Identify which cell holds the provided text, then report its (X, Y) central coordinate. 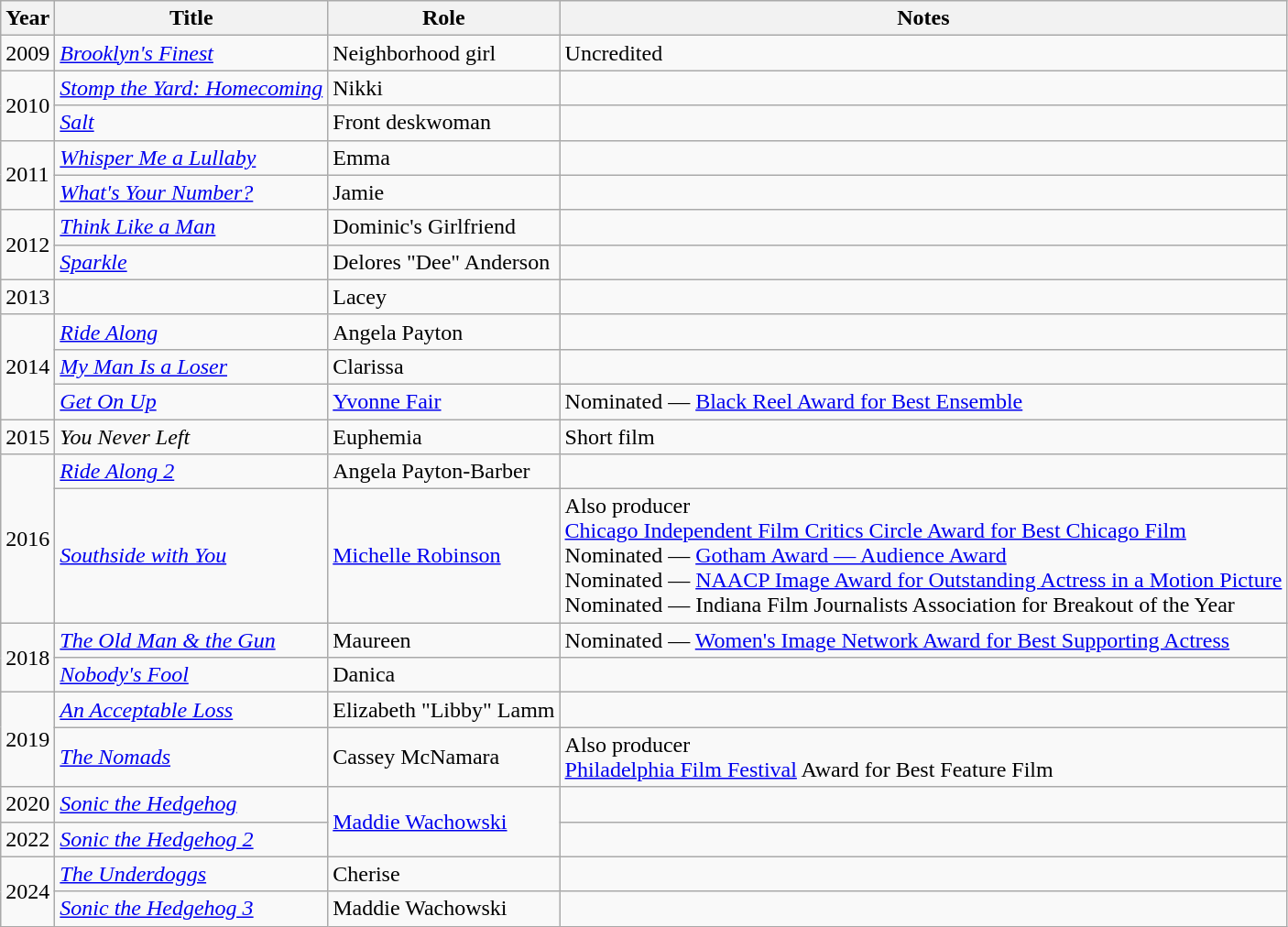
Ride Along (191, 332)
2012 (27, 245)
2010 (27, 105)
Euphemia (443, 437)
Lacey (443, 297)
Cassey McNamara (443, 757)
Nobody's Fool (191, 675)
2013 (27, 297)
Sonic the Hedgehog 3 (191, 909)
Brooklyn's Finest (191, 53)
Whisper Me a Lullaby (191, 158)
2020 (27, 804)
What's Your Number? (191, 192)
2011 (27, 175)
The Nomads (191, 757)
Salt (191, 123)
Neighborhood girl (443, 53)
2018 (27, 658)
Notes (923, 18)
Jamie (443, 192)
Cherise (443, 874)
Role (443, 18)
Title (191, 18)
2014 (27, 366)
Get On Up (191, 401)
Emma (443, 158)
Clarissa (443, 366)
The Underdoggs (191, 874)
Danica (443, 675)
Sparkle (191, 262)
2019 (27, 740)
2024 (27, 891)
Southside with You (191, 556)
Front deskwoman (443, 123)
Ride Along 2 (191, 472)
Yvonne Fair (443, 401)
Nominated — Women's Image Network Award for Best Supporting Actress (923, 640)
2009 (27, 53)
Angela Payton-Barber (443, 472)
Uncredited (923, 53)
Elizabeth "Libby" Lamm (443, 710)
Also producerPhiladelphia Film Festival Award for Best Feature Film (923, 757)
Think Like a Man (191, 227)
Nikki (443, 88)
Maureen (443, 640)
Year (27, 18)
Dominic's Girlfriend (443, 227)
You Never Left (191, 437)
Angela Payton (443, 332)
Short film (923, 437)
The Old Man & the Gun (191, 640)
2016 (27, 539)
Sonic the Hedgehog 2 (191, 839)
Michelle Robinson (443, 556)
Nominated — Black Reel Award for Best Ensemble (923, 401)
2015 (27, 437)
Sonic the Hedgehog (191, 804)
Stomp the Yard: Homecoming (191, 88)
2022 (27, 839)
An Acceptable Loss (191, 710)
My Man Is a Loser (191, 366)
Delores "Dee" Anderson (443, 262)
